Search for the cell housing the specified text and yield its (X, Y) center coordinate. 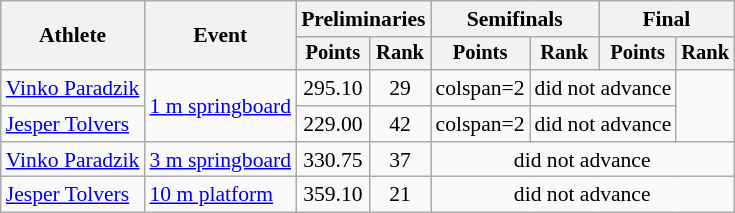
295.10 (333, 88)
3 m springboard (220, 160)
42 (400, 124)
29 (400, 88)
10 m platform (220, 195)
Preliminaries (363, 19)
Event (220, 36)
Athlete (73, 36)
21 (400, 195)
330.75 (333, 160)
37 (400, 160)
Final (666, 19)
Semifinals (514, 19)
229.00 (333, 124)
1 m springboard (220, 106)
359.10 (333, 195)
